Determine the [x, y] coordinate at the center of the cell enclosing the given text.  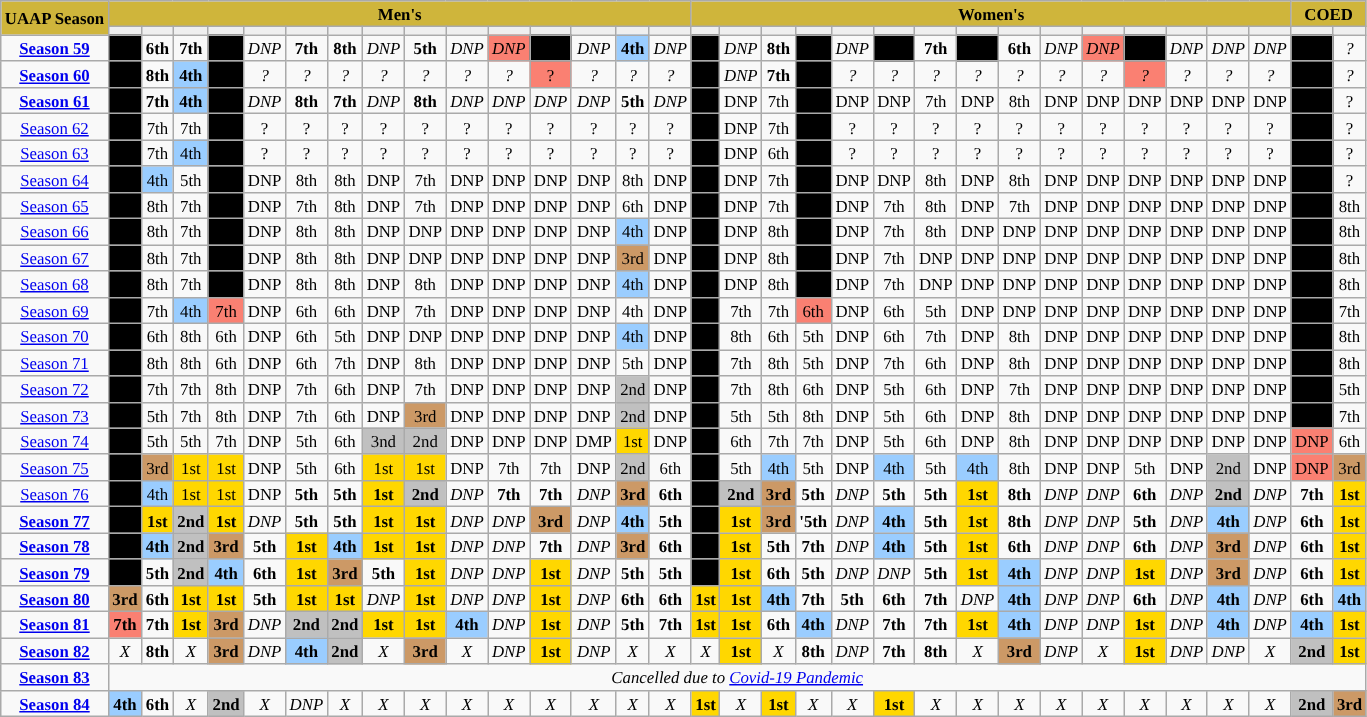
Season 62 [55, 127]
Season 65 [55, 206]
Season 82 [55, 651]
UAAP Season [55, 18]
Season 74 [55, 441]
Season 59 [55, 48]
Season 78 [55, 546]
Men's [400, 14]
Season 72 [55, 389]
Season 66 [55, 232]
Season 84 [55, 703]
Season 60 [55, 75]
3nd [384, 441]
Season 81 [55, 625]
Season 71 [55, 363]
Season 67 [55, 258]
Season 75 [55, 468]
Season 83 [55, 677]
Season 68 [55, 284]
Cancelled due to Covid-19 Pandemic [737, 677]
Season 61 [55, 101]
Season 70 [55, 337]
Season 79 [55, 572]
Season 69 [55, 310]
Season 76 [55, 494]
'5th [813, 520]
Season 64 [55, 179]
COED [1328, 14]
Season 77 [55, 520]
DMP [594, 441]
Season 63 [55, 153]
Season 73 [55, 415]
Season 80 [55, 599]
Women's [991, 14]
